Return [x, y] of the center of cell containing provided text 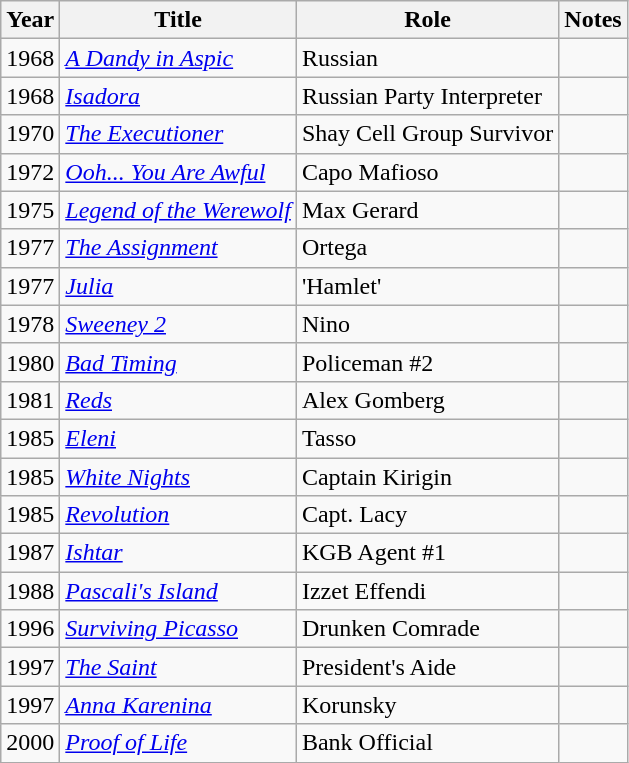
Bank Official [427, 743]
Surviving Picasso [178, 629]
Ooh... You Are Awful [178, 172]
Legend of the Werewolf [178, 210]
'Hamlet' [427, 286]
Reds [178, 400]
Anna Karenina [178, 705]
Policeman #2 [427, 362]
Notes [593, 20]
White Nights [178, 477]
Russian Party Interpreter [427, 96]
Tasso [427, 438]
Drunken Comrade [427, 629]
The Assignment [178, 248]
1996 [30, 629]
Captain Kirigin [427, 477]
The Executioner [178, 134]
Proof of Life [178, 743]
Shay Cell Group Survivor [427, 134]
Isadora [178, 96]
Role [427, 20]
Korunsky [427, 705]
1987 [30, 553]
Max Gerard [427, 210]
Revolution [178, 515]
Ortega [427, 248]
KGB Agent #1 [427, 553]
Izzet Effendi [427, 591]
1981 [30, 400]
Eleni [178, 438]
1970 [30, 134]
Nino [427, 324]
Russian [427, 58]
1975 [30, 210]
1972 [30, 172]
Alex Gomberg [427, 400]
Bad Timing [178, 362]
1978 [30, 324]
A Dandy in Aspic [178, 58]
Title [178, 20]
2000 [30, 743]
Pascali's Island [178, 591]
Ishtar [178, 553]
Sweeney 2 [178, 324]
Capt. Lacy [427, 515]
Julia [178, 286]
President's Aide [427, 667]
Capo Mafioso [427, 172]
1988 [30, 591]
1980 [30, 362]
The Saint [178, 667]
Year [30, 20]
